Provide the (X, Y) coordinate of the cell's center where the given text is located.  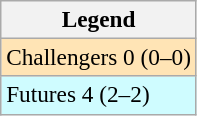
Legend (99, 19)
Futures 4 (2–2) (99, 95)
Challengers 0 (0–0) (99, 57)
